Locate the cell with the specified text and output its (X, Y) center coordinate. 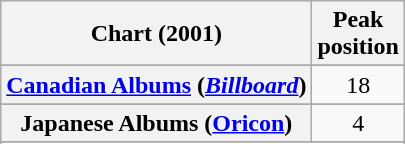
4 (358, 123)
18 (358, 85)
Peakposition (358, 34)
Chart (2001) (156, 34)
Canadian Albums (Billboard) (156, 85)
Japanese Albums (Oricon) (156, 123)
